Scan for the cell matching the given text and deliver its (x, y) coordinate at center. 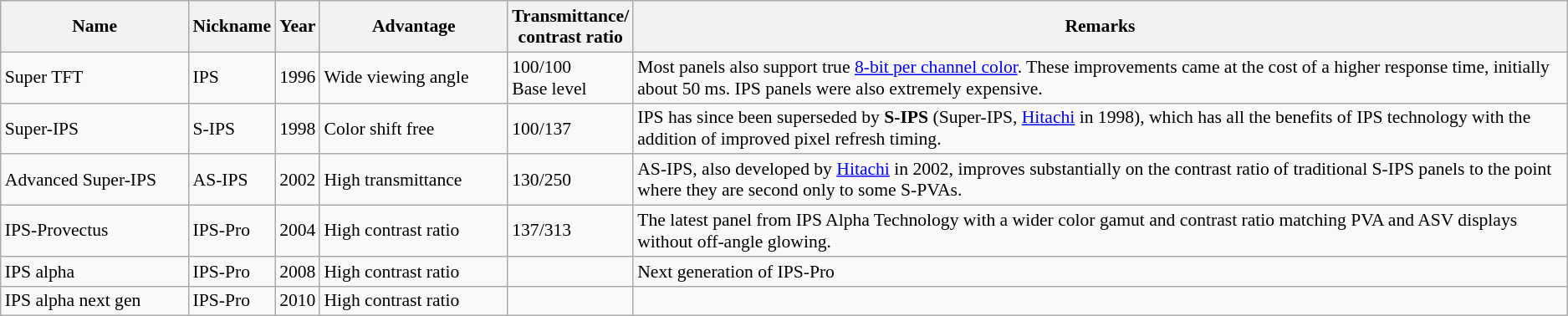
Remarks (1100, 27)
Super-IPS (95, 129)
The latest panel from IPS Alpha Technology with a wider color gamut and contrast ratio matching PVA and ASV displays without off-angle glowing. (1100, 231)
Wide viewing angle (413, 77)
IPS alpha (95, 272)
Transmittance/contrast ratio (570, 27)
130/250 (570, 181)
IPS-Provectus (95, 231)
Nickname (232, 27)
IPS (232, 77)
100/137 (570, 129)
Advanced Super-IPS (95, 181)
Advantage (413, 27)
2008 (298, 272)
137/313 (570, 231)
AS-IPS (232, 181)
Super TFT (95, 77)
2002 (298, 181)
S-IPS (232, 129)
2004 (298, 231)
1998 (298, 129)
Year (298, 27)
IPS alpha next gen (95, 301)
1996 (298, 77)
Next generation of IPS-Pro (1100, 272)
Color shift free (413, 129)
High transmittance (413, 181)
2010 (298, 301)
100/100Base level (570, 77)
Name (95, 27)
